Locate the cell with the specified text and output its [x, y] center coordinate. 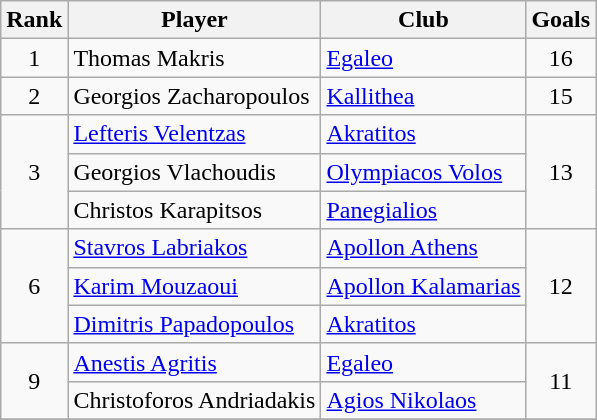
13 [561, 172]
Stavros Labriakos [194, 248]
Goals [561, 20]
16 [561, 58]
Karim Mouzaoui [194, 286]
Olympiacos Volos [424, 172]
Anestis Agritis [194, 362]
Georgios Vlachoudis [194, 172]
6 [34, 286]
Apollon Kalamarias [424, 286]
Apollon Athens [424, 248]
15 [561, 96]
12 [561, 286]
Christos Karapitsos [194, 210]
Thomas Makris [194, 58]
1 [34, 58]
Dimitris Papadopoulos [194, 324]
11 [561, 381]
Rank [34, 20]
Lefteris Velentzas [194, 134]
Georgios Zacharopoulos [194, 96]
9 [34, 381]
Agios Nikolaos [424, 400]
3 [34, 172]
Kallithea [424, 96]
Panegialios [424, 210]
Player [194, 20]
Club [424, 20]
Christoforos Andriadakis [194, 400]
2 [34, 96]
